Capture the cell that displays the provided text and extract its (x, y) central coordinate. 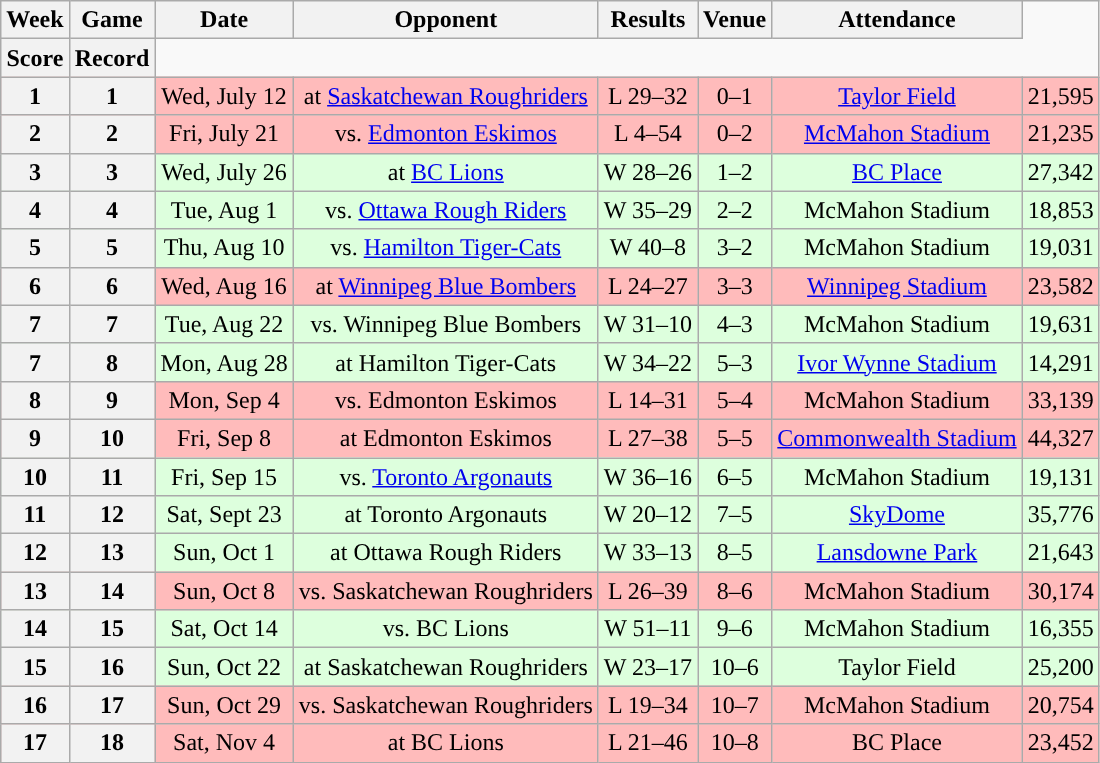
Winnipeg Stadium (897, 286)
Sun, Oct 29 (224, 705)
at Toronto Argonauts (446, 515)
Sun, Oct 1 (224, 553)
vs. Toronto Argonauts (446, 477)
0–2 (735, 134)
21,595 (1060, 96)
W 31–10 (648, 324)
W 33–13 (648, 553)
L 19–34 (648, 705)
W 36–16 (648, 477)
L 14–31 (648, 400)
SkyDome (897, 515)
10–6 (735, 667)
25,200 (1060, 667)
0–1 (735, 96)
Wed, July 26 (224, 172)
5–4 (735, 400)
W 28–26 (648, 172)
44,327 (1060, 438)
W 35–29 (648, 210)
Commonwealth Stadium (897, 438)
L 27–38 (648, 438)
L 29–32 (648, 96)
23,452 (1060, 743)
L 24–27 (648, 286)
18,853 (1060, 210)
18 (112, 743)
W 20–12 (648, 515)
3–3 (735, 286)
Sat, Sept 23 (224, 515)
20,754 (1060, 705)
10–8 (735, 743)
Mon, Aug 28 (224, 362)
21,235 (1060, 134)
Thu, Aug 10 (224, 248)
27,342 (1060, 172)
9–6 (735, 629)
Fri, Sep 15 (224, 477)
L 4–54 (648, 134)
W 34–22 (648, 362)
at Ottawa Rough Riders (446, 553)
3–2 (735, 248)
Week (35, 20)
Sat, Nov 4 (224, 743)
Record (112, 58)
Results (648, 20)
at Hamilton Tiger-Cats (446, 362)
Fri, July 21 (224, 134)
19,631 (1060, 324)
Tue, Aug 1 (224, 210)
Fri, Sep 8 (224, 438)
Ivor Wynne Stadium (897, 362)
10–7 (735, 705)
vs. Winnipeg Blue Bombers (446, 324)
2–2 (735, 210)
Game (112, 20)
7–5 (735, 515)
W 23–17 (648, 667)
Tue, Aug 22 (224, 324)
5–5 (735, 438)
W 40–8 (648, 248)
1–2 (735, 172)
Wed, Aug 16 (224, 286)
Mon, Sep 4 (224, 400)
23,582 (1060, 286)
Sat, Oct 14 (224, 629)
vs. BC Lions (446, 629)
Venue (735, 20)
16,355 (1060, 629)
at Winnipeg Blue Bombers (446, 286)
5–3 (735, 362)
19,031 (1060, 248)
21,643 (1060, 553)
4–3 (735, 324)
L 26–39 (648, 591)
Score (35, 58)
W 51–11 (648, 629)
33,139 (1060, 400)
at Edmonton Eskimos (446, 438)
Wed, July 12 (224, 96)
8–6 (735, 591)
6–5 (735, 477)
19,131 (1060, 477)
14,291 (1060, 362)
vs. Hamilton Tiger-Cats (446, 248)
Sun, Oct 22 (224, 667)
8–5 (735, 553)
35,776 (1060, 515)
30,174 (1060, 591)
L 21–46 (648, 743)
Lansdowne Park (897, 553)
Sun, Oct 8 (224, 591)
Attendance (897, 20)
Date (224, 20)
Opponent (446, 20)
vs. Ottawa Rough Riders (446, 210)
